Extract the [x, y] coordinate from the center of the cell holding the provided text.  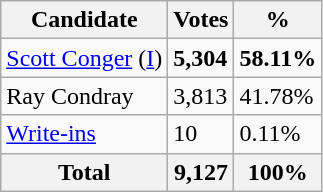
% [278, 20]
9,127 [201, 172]
Ray Condray [84, 96]
3,813 [201, 96]
0.11% [278, 134]
Candidate [84, 20]
Write-ins [84, 134]
41.78% [278, 96]
58.11% [278, 58]
100% [278, 172]
10 [201, 134]
Votes [201, 20]
5,304 [201, 58]
Scott Conger (I) [84, 58]
Total [84, 172]
